Locate the cell with the specified text and output its (x, y) center coordinate. 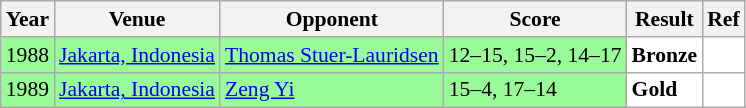
1988 (28, 55)
Result (665, 19)
Score (536, 19)
Venue (137, 19)
15–4, 17–14 (536, 90)
1989 (28, 90)
Bronze (665, 55)
Opponent (332, 19)
Gold (665, 90)
Thomas Stuer-Lauridsen (332, 55)
Ref (723, 19)
Zeng Yi (332, 90)
12–15, 15–2, 14–17 (536, 55)
Year (28, 19)
